Identify which cell holds the provided text, then report its (X, Y) central coordinate. 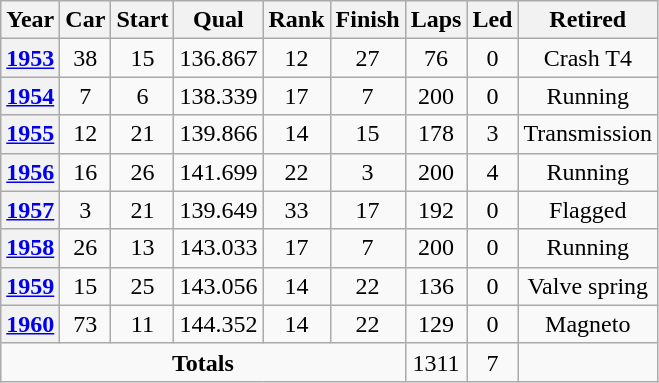
139.866 (218, 134)
Crash T4 (588, 58)
16 (86, 172)
1958 (30, 248)
Finish (368, 20)
129 (436, 324)
Qual (218, 20)
192 (436, 210)
1311 (436, 362)
Start (142, 20)
1959 (30, 286)
136.867 (218, 58)
Car (86, 20)
144.352 (218, 324)
11 (142, 324)
1954 (30, 96)
4 (492, 172)
Laps (436, 20)
141.699 (218, 172)
38 (86, 58)
138.339 (218, 96)
1953 (30, 58)
76 (436, 58)
178 (436, 134)
Valve spring (588, 286)
Totals (203, 362)
Rank (296, 20)
73 (86, 324)
143.056 (218, 286)
33 (296, 210)
136 (436, 286)
1956 (30, 172)
Retired (588, 20)
1960 (30, 324)
139.649 (218, 210)
Transmission (588, 134)
1955 (30, 134)
Flagged (588, 210)
Year (30, 20)
27 (368, 58)
Magneto (588, 324)
6 (142, 96)
1957 (30, 210)
13 (142, 248)
Led (492, 20)
143.033 (218, 248)
25 (142, 286)
